Output the (X, Y) coordinate of the center of the cell containing the given text.  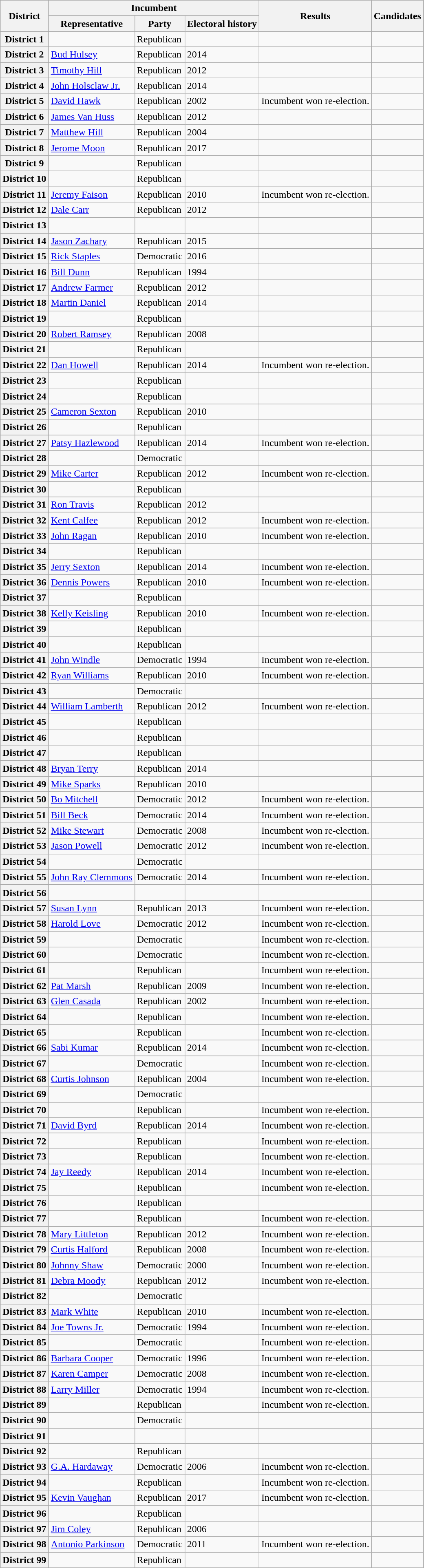
Candidates (397, 16)
District 46 (24, 738)
District 90 (24, 1420)
District 34 (24, 551)
District 88 (24, 1389)
District 57 (24, 908)
District 97 (24, 1529)
Jay Reedy (91, 1172)
District 39 (24, 629)
District 2 (24, 55)
District 3 (24, 70)
Dan Howell (91, 365)
Ryan Williams (91, 675)
District 43 (24, 691)
District 25 (24, 411)
Kent Calfee (91, 520)
Bill Beck (91, 815)
District 87 (24, 1374)
District 76 (24, 1203)
Results (316, 16)
2011 (222, 1544)
District 99 (24, 1560)
District 28 (24, 458)
District 53 (24, 846)
District 13 (24, 225)
Matthew Hill (91, 132)
District 38 (24, 613)
Robert Ramsey (91, 334)
District 44 (24, 707)
District 14 (24, 241)
District 33 (24, 536)
District 77 (24, 1219)
District 12 (24, 210)
District 84 (24, 1327)
Dale Carr (91, 210)
District 83 (24, 1312)
Glen Casada (91, 1001)
District 22 (24, 365)
District 68 (24, 1079)
Jason Zachary (91, 241)
District 31 (24, 505)
District 65 (24, 1032)
District 80 (24, 1265)
Harold Love (91, 923)
James Van Huss (91, 117)
District 48 (24, 769)
1996 (222, 1358)
Curtis Halford (91, 1250)
Kelly Keisling (91, 613)
Susan Lynn (91, 908)
Joe Towns Jr. (91, 1327)
District 11 (24, 194)
Jerome Moon (91, 148)
District 63 (24, 1001)
District 7 (24, 132)
John Holsclaw Jr. (91, 86)
2013 (222, 908)
Cameron Sexton (91, 411)
District 79 (24, 1250)
Mark White (91, 1312)
G.A. Hardaway (91, 1467)
Electoral history (222, 24)
District 60 (24, 955)
District 45 (24, 722)
District 64 (24, 1017)
District (24, 16)
Andrew Farmer (91, 287)
District 66 (24, 1048)
District 91 (24, 1435)
2016 (222, 256)
District 41 (24, 660)
Mike Sparks (91, 784)
David Hawk (91, 101)
District 96 (24, 1513)
David Byrd (91, 1125)
District 21 (24, 349)
Karen Camper (91, 1374)
District 51 (24, 815)
District 70 (24, 1110)
District 74 (24, 1172)
District 62 (24, 986)
District 92 (24, 1451)
District 95 (24, 1498)
Kevin Vaughan (91, 1498)
District 93 (24, 1467)
District 18 (24, 303)
District 42 (24, 675)
District 61 (24, 970)
Pat Marsh (91, 986)
District 5 (24, 101)
Sabi Kumar (91, 1048)
Jason Powell (91, 846)
Representative (91, 24)
Bo Mitchell (91, 799)
District 59 (24, 939)
District 56 (24, 892)
Martin Daniel (91, 303)
Johnny Shaw (91, 1265)
District 78 (24, 1234)
District 40 (24, 644)
Bud Hulsey (91, 55)
District 50 (24, 799)
John Ray Clemmons (91, 877)
John Windle (91, 660)
Rick Staples (91, 256)
District 55 (24, 877)
District 73 (24, 1156)
Debra Moody (91, 1281)
Timothy Hill (91, 70)
District 29 (24, 474)
District 54 (24, 861)
District 67 (24, 1063)
District 17 (24, 287)
District 69 (24, 1094)
District 85 (24, 1343)
District 15 (24, 256)
District 37 (24, 598)
District 58 (24, 923)
District 81 (24, 1281)
District 94 (24, 1482)
2009 (222, 986)
District 24 (24, 396)
2000 (222, 1265)
District 26 (24, 427)
Curtis Johnson (91, 1079)
District 89 (24, 1405)
John Ragan (91, 536)
Jerry Sexton (91, 567)
District 72 (24, 1141)
District 4 (24, 86)
District 16 (24, 272)
Party (160, 24)
Bill Dunn (91, 272)
District 32 (24, 520)
District 36 (24, 582)
Larry Miller (91, 1389)
District 49 (24, 784)
District 23 (24, 380)
District 19 (24, 318)
Mike Carter (91, 474)
District 10 (24, 179)
District 86 (24, 1358)
Dennis Powers (91, 582)
District 71 (24, 1125)
District 20 (24, 334)
Patsy Hazlewood (91, 442)
Bryan Terry (91, 769)
District 30 (24, 489)
District 1 (24, 39)
District 52 (24, 830)
District 27 (24, 442)
District 9 (24, 163)
Incumbent (154, 8)
Jeremy Faison (91, 194)
Mike Stewart (91, 830)
Antonio Parkinson (91, 1544)
District 35 (24, 567)
District 8 (24, 148)
William Lamberth (91, 707)
District 6 (24, 117)
2015 (222, 241)
District 75 (24, 1188)
District 82 (24, 1296)
Ron Travis (91, 505)
District 98 (24, 1544)
Jim Coley (91, 1529)
Mary Littleton (91, 1234)
Barbara Cooper (91, 1358)
District 47 (24, 753)
